Extract the (x, y) coordinate from the center of the cell holding the provided text.  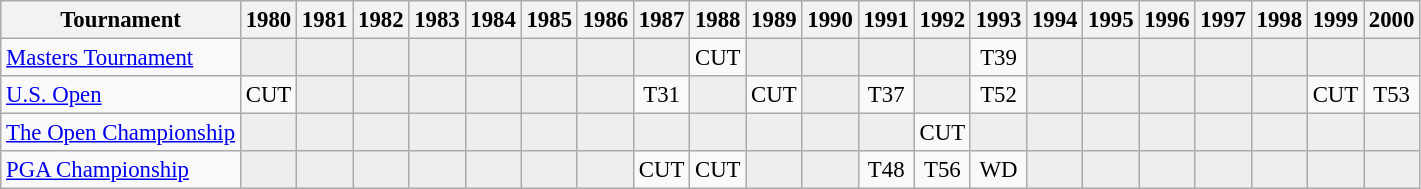
1987 (661, 20)
1999 (1335, 20)
1997 (1223, 20)
T31 (661, 95)
1985 (549, 20)
T37 (886, 95)
T48 (886, 170)
T52 (998, 95)
2000 (1392, 20)
T39 (998, 58)
1993 (998, 20)
1988 (718, 20)
1981 (325, 20)
The Open Championship (121, 133)
1982 (381, 20)
1996 (1167, 20)
Tournament (121, 20)
Masters Tournament (121, 58)
1984 (493, 20)
T53 (1392, 95)
WD (998, 170)
1992 (942, 20)
1983 (437, 20)
1995 (1111, 20)
1991 (886, 20)
1980 (268, 20)
T56 (942, 170)
1990 (830, 20)
1998 (1279, 20)
PGA Championship (121, 170)
1994 (1055, 20)
1989 (774, 20)
U.S. Open (121, 95)
1986 (605, 20)
